Pinpoint the cell where the given text exists, returning its [X, Y] midpoint coordinate. 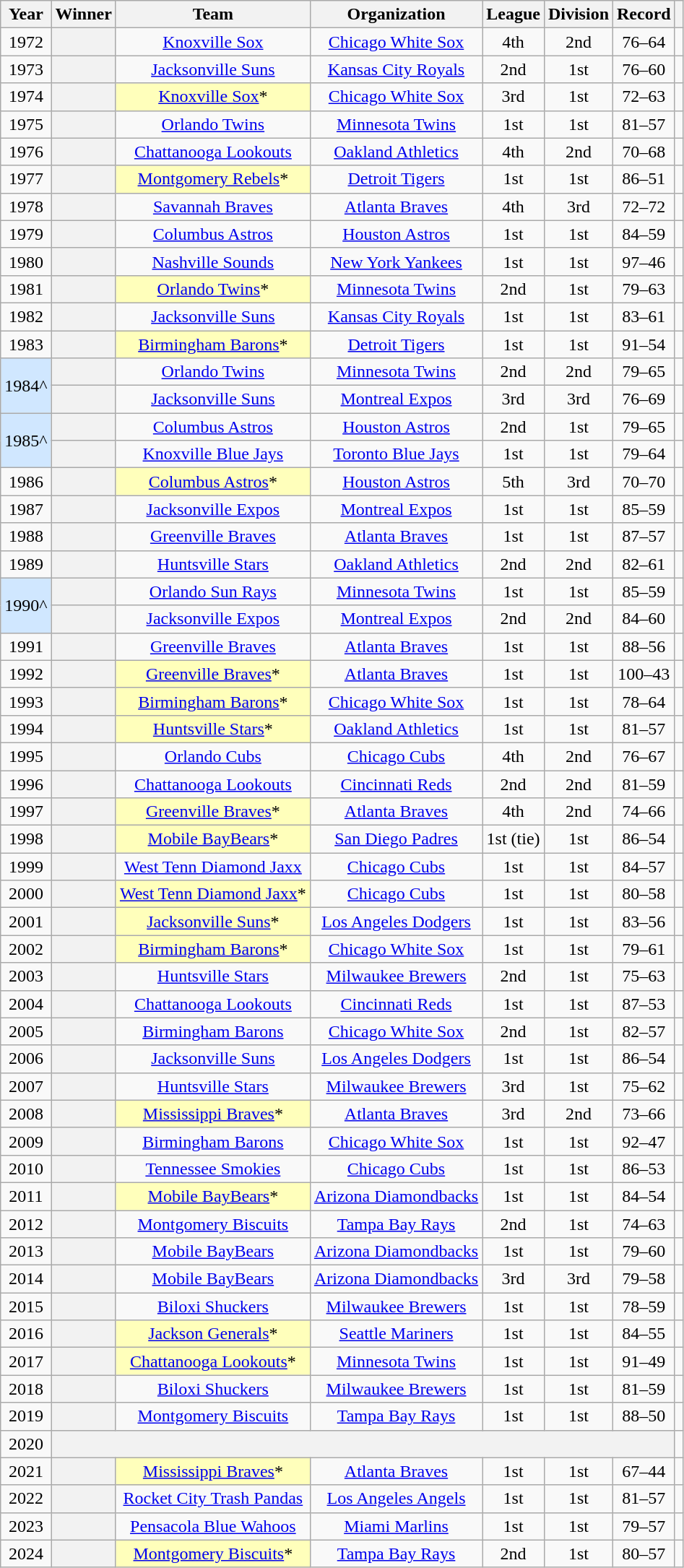
82–57 [644, 1031]
Jackson Generals* [212, 1334]
Year [26, 14]
2012 [26, 1224]
72–72 [644, 207]
84–55 [644, 1334]
2022 [26, 1499]
2021 [26, 1471]
91–49 [644, 1361]
92–47 [644, 1141]
Knoxville Blue Jays [212, 454]
1998 [26, 839]
1981 [26, 289]
1984^ [26, 386]
70–70 [644, 482]
84–54 [644, 1196]
2017 [26, 1361]
Orlando Cubs [212, 756]
100–43 [644, 674]
Chattanooga Lookouts* [212, 1361]
2004 [26, 1004]
1994 [26, 729]
Toronto Blue Jays [396, 454]
1973 [26, 69]
73–66 [644, 1114]
2009 [26, 1141]
1986 [26, 482]
1979 [26, 234]
74–63 [644, 1224]
Seattle Mariners [396, 1334]
87–57 [644, 537]
Columbus Astros* [212, 482]
2018 [26, 1389]
Orlando Twins* [212, 289]
2000 [26, 894]
79–58 [644, 1279]
1983 [26, 345]
70–68 [644, 152]
Montgomery Biscuits* [212, 1554]
2014 [26, 1279]
1975 [26, 124]
86–51 [644, 179]
76–69 [644, 399]
1972 [26, 42]
Organization [396, 14]
2013 [26, 1252]
Knoxville Sox [212, 42]
League [514, 14]
88–56 [644, 646]
2006 [26, 1059]
2020 [26, 1444]
84–59 [644, 234]
Knoxville Sox* [212, 97]
Savannah Braves [212, 207]
1995 [26, 756]
2007 [26, 1086]
2003 [26, 976]
Orlando Sun Rays [212, 592]
Team [212, 14]
84–57 [644, 867]
74–66 [644, 812]
1999 [26, 867]
75–63 [644, 976]
2016 [26, 1334]
78–64 [644, 701]
1993 [26, 701]
2005 [26, 1031]
86–53 [644, 1169]
82–61 [644, 564]
72–63 [644, 97]
2024 [26, 1554]
80–57 [644, 1554]
1991 [26, 646]
Nashville Sounds [212, 261]
Montgomery Rebels* [212, 179]
79–61 [644, 949]
Jacksonville Suns* [212, 922]
West Tenn Diamond Jaxx* [212, 894]
76–67 [644, 756]
Los Angeles Angels [396, 1499]
87–53 [644, 1004]
83–61 [644, 316]
1988 [26, 537]
79–64 [644, 454]
New York Yankees [396, 261]
67–44 [644, 1471]
1992 [26, 674]
Tennessee Smokies [212, 1169]
83–56 [644, 922]
2001 [26, 922]
80–58 [644, 894]
97–46 [644, 261]
1990^ [26, 605]
Huntsville Stars* [212, 729]
Division [578, 14]
1985^ [26, 441]
78–59 [644, 1307]
Winner [84, 14]
San Diego Padres [396, 839]
2008 [26, 1114]
79–63 [644, 289]
2002 [26, 949]
88–50 [644, 1416]
1974 [26, 97]
76–60 [644, 69]
2023 [26, 1526]
Miami Marlins [396, 1526]
5th [514, 482]
1987 [26, 509]
79–57 [644, 1526]
2011 [26, 1196]
1980 [26, 261]
Pensacola Blue Wahoos [212, 1526]
Record [644, 14]
2019 [26, 1416]
1997 [26, 812]
1977 [26, 179]
75–62 [644, 1086]
1989 [26, 564]
1996 [26, 784]
1978 [26, 207]
1982 [26, 316]
1st (tie) [514, 839]
1976 [26, 152]
76–64 [644, 42]
West Tenn Diamond Jaxx [212, 867]
79–60 [644, 1252]
Rocket City Trash Pandas [212, 1499]
84–60 [644, 619]
2015 [26, 1307]
2010 [26, 1169]
91–54 [644, 345]
